Search for the cell housing the specified text and yield its [X, Y] center coordinate. 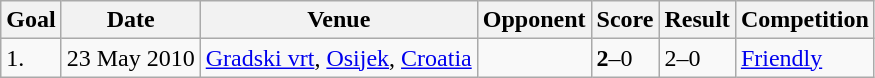
23 May 2010 [130, 58]
Goal [31, 20]
Competition [804, 20]
Result [697, 20]
Friendly [804, 58]
Date [130, 20]
Score [625, 20]
Gradski vrt, Osijek, Croatia [338, 58]
1. [31, 58]
Venue [338, 20]
Opponent [534, 20]
